For the text-containing cell, return its midpoint in (x, y) coordinate format. 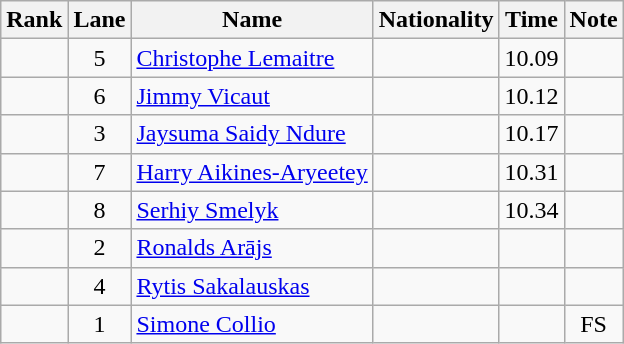
Lane (100, 20)
6 (100, 96)
10.17 (532, 134)
Harry Aikines-Aryeetey (252, 172)
FS (594, 324)
Name (252, 20)
Jimmy Vicaut (252, 96)
10.09 (532, 58)
7 (100, 172)
Note (594, 20)
3 (100, 134)
10.31 (532, 172)
Rank (34, 20)
1 (100, 324)
Nationality (436, 20)
10.34 (532, 210)
Simone Collio (252, 324)
Serhiy Smelyk (252, 210)
4 (100, 286)
Ronalds Arājs (252, 248)
Christophe Lemaitre (252, 58)
Jaysuma Saidy Ndure (252, 134)
Rytis Sakalauskas (252, 286)
5 (100, 58)
10.12 (532, 96)
Time (532, 20)
2 (100, 248)
8 (100, 210)
